For the text-containing cell, return its midpoint in (x, y) coordinate format. 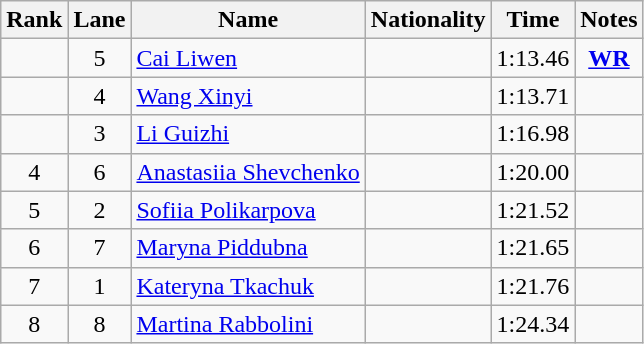
1:24.34 (533, 324)
Notes (609, 20)
1:21.52 (533, 210)
Time (533, 20)
2 (100, 210)
1 (100, 286)
Name (248, 20)
Wang Xinyi (248, 96)
1:16.98 (533, 134)
1:21.76 (533, 286)
Cai Liwen (248, 58)
1:20.00 (533, 172)
Sofiia Polikarpova (248, 210)
Anastasiia Shevchenko (248, 172)
Kateryna Tkachuk (248, 286)
3 (100, 134)
Nationality (428, 20)
Rank (34, 20)
1:13.71 (533, 96)
1:21.65 (533, 248)
Li Guizhi (248, 134)
1:13.46 (533, 58)
Maryna Piddubna (248, 248)
WR (609, 58)
Lane (100, 20)
Martina Rabbolini (248, 324)
